Search for the cell housing the specified text and yield its (X, Y) center coordinate. 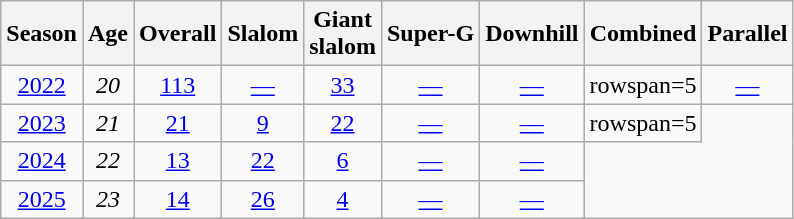
9 (263, 123)
2025 (42, 199)
33 (343, 85)
2023 (42, 123)
Slalom (263, 34)
Overall (178, 34)
Season (42, 34)
20 (108, 85)
23 (108, 199)
13 (178, 161)
Giantslalom (343, 34)
26 (263, 199)
4 (343, 199)
Combined (643, 34)
Parallel (748, 34)
Downhill (532, 34)
14 (178, 199)
Age (108, 34)
2024 (42, 161)
2022 (42, 85)
6 (343, 161)
113 (178, 85)
Super-G (430, 34)
